Identify which cell holds the provided text, then report its (x, y) central coordinate. 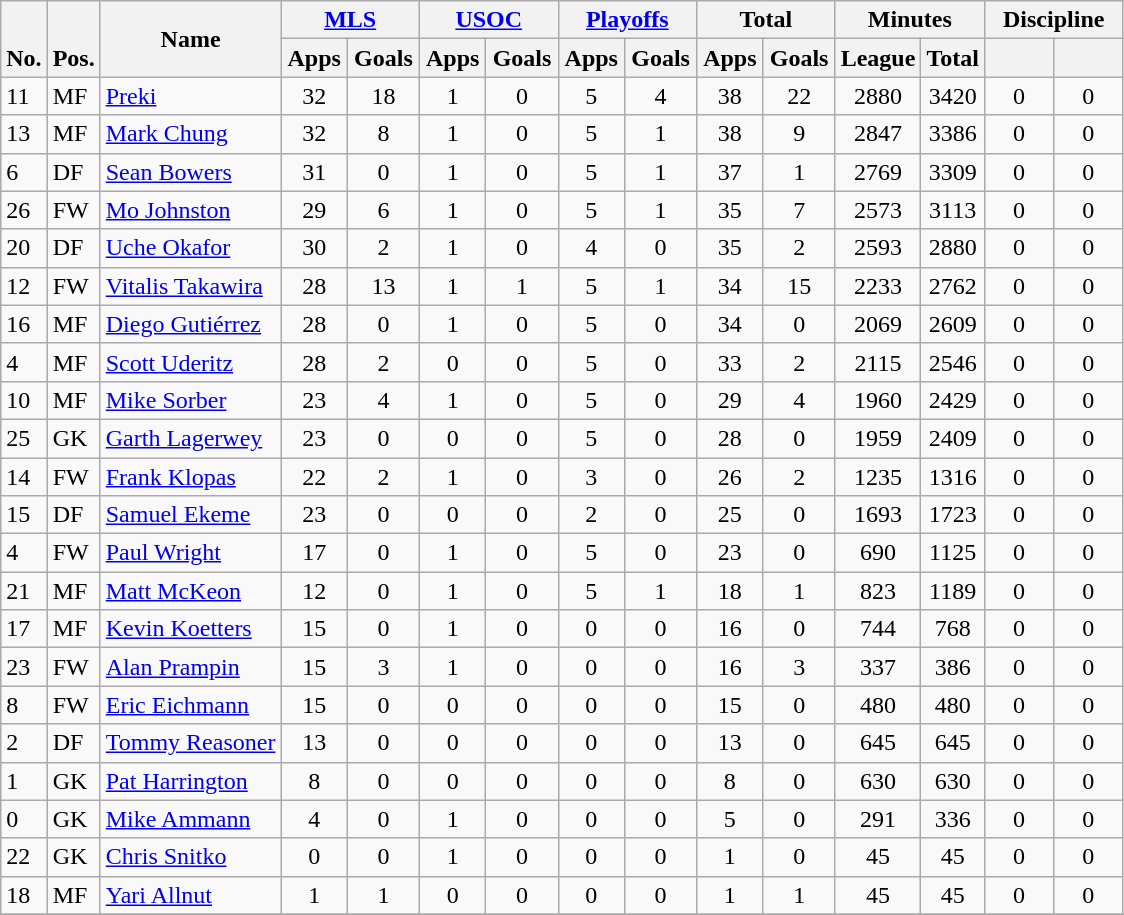
Discipline (1054, 20)
Chris Snitko (190, 857)
2593 (878, 248)
1189 (953, 591)
Name (190, 39)
2546 (953, 362)
823 (878, 591)
Mo Johnston (190, 210)
Yari Allnut (190, 895)
2233 (878, 286)
Kevin Koetters (190, 629)
11 (24, 96)
31 (314, 172)
Preki (190, 96)
1723 (953, 515)
Scott Uderitz (190, 362)
7 (799, 210)
Eric Eichmann (190, 705)
10 (24, 400)
Alan Prampin (190, 667)
League (878, 58)
14 (24, 477)
Pat Harrington (190, 781)
Mike Sorber (190, 400)
3420 (953, 96)
Garth Lagerwey (190, 438)
Frank Klopas (190, 477)
Tommy Reasoner (190, 743)
2762 (953, 286)
3309 (953, 172)
Playoffs (628, 20)
1959 (878, 438)
1693 (878, 515)
Sean Bowers (190, 172)
20 (24, 248)
2115 (878, 362)
Vitalis Takawira (190, 286)
Matt McKeon (190, 591)
2429 (953, 400)
MLS (350, 20)
Paul Wright (190, 553)
Minutes (910, 20)
9 (799, 134)
3386 (953, 134)
30 (314, 248)
2769 (878, 172)
USOC (488, 20)
291 (878, 819)
2847 (878, 134)
33 (730, 362)
2409 (953, 438)
336 (953, 819)
Mike Ammann (190, 819)
1960 (878, 400)
21 (24, 591)
Diego Gutiérrez (190, 324)
337 (878, 667)
2573 (878, 210)
2069 (878, 324)
386 (953, 667)
1235 (878, 477)
768 (953, 629)
2609 (953, 324)
Uche Okafor (190, 248)
No. (24, 39)
1125 (953, 553)
690 (878, 553)
Mark Chung (190, 134)
Pos. (74, 39)
1316 (953, 477)
3113 (953, 210)
Samuel Ekeme (190, 515)
744 (878, 629)
37 (730, 172)
